Determine the [X, Y] coordinate at the center of the cell enclosing the given text.  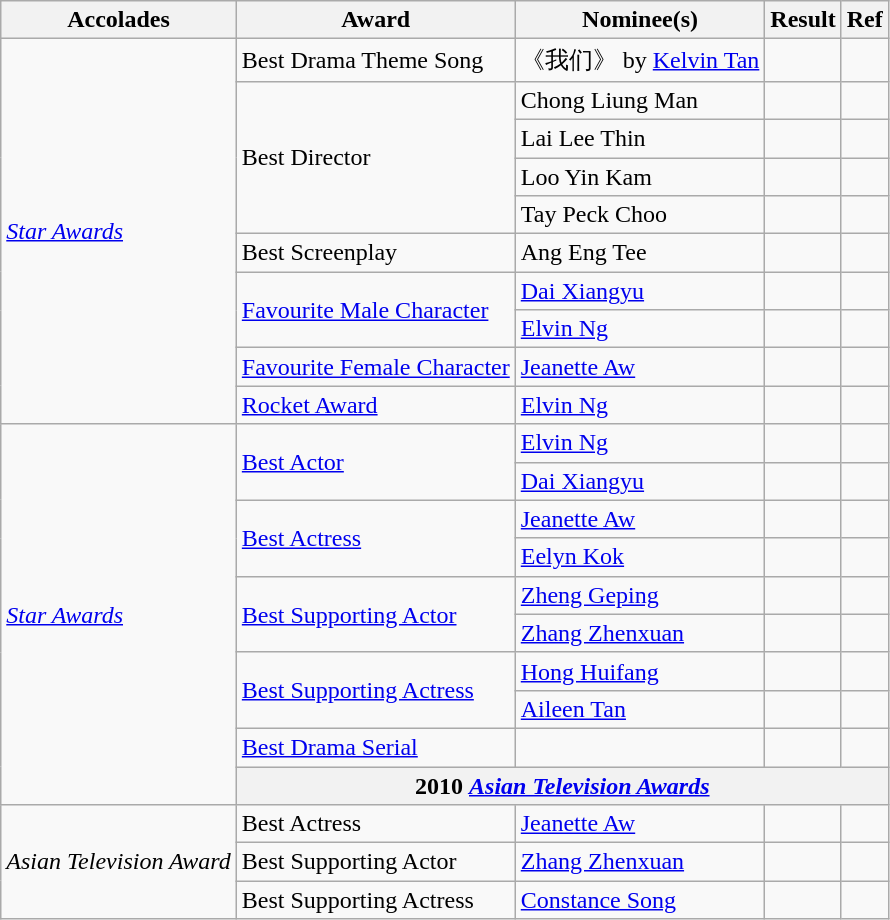
Accolades [119, 20]
Constance Song [640, 900]
Rocket Award [376, 405]
Best Actor [376, 462]
Chong Liung Man [640, 100]
Lai Lee Thin [640, 138]
Best Drama Serial [376, 747]
Ref [864, 20]
Best Drama Theme Song [376, 60]
Best Screenplay [376, 253]
Asian Television Award [119, 862]
Tay Peck Choo [640, 215]
Loo Yin Kam [640, 177]
Aileen Tan [640, 709]
Best Director [376, 157]
Eelyn Kok [640, 557]
Ang Eng Tee [640, 253]
《我们》 by Kelvin Tan [640, 60]
Award [376, 20]
Hong Huifang [640, 671]
2010 Asian Television Awards [562, 785]
Favourite Male Character [376, 310]
Zheng Geping [640, 595]
Result [803, 20]
Nominee(s) [640, 20]
Favourite Female Character [376, 367]
